Provide the [x, y] coordinate of the cell's center where the given text is located.  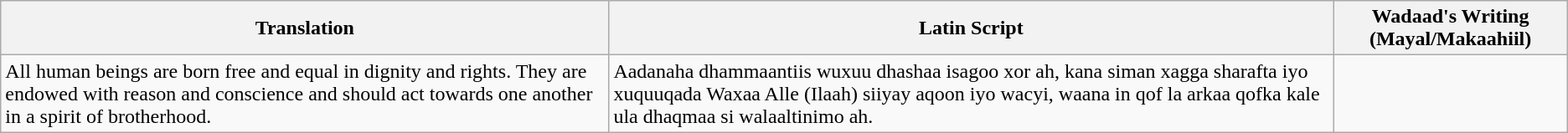
Latin Script [972, 28]
Translation [305, 28]
Wadaad's Writing (Mayal/Makaahiil) [1451, 28]
